Determine the (x, y) coordinate at the center of the cell enclosing the given text.  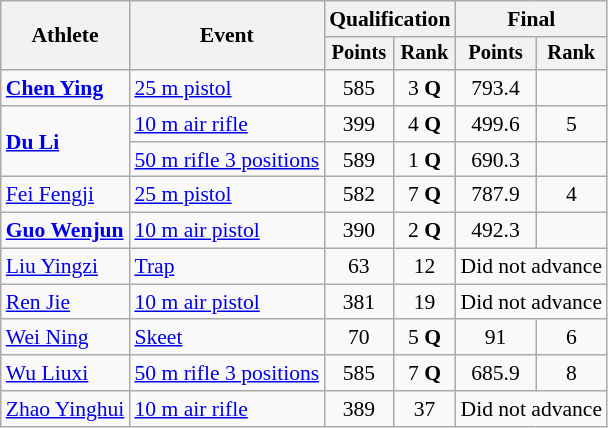
787.9 (495, 195)
381 (358, 302)
Wei Ning (66, 338)
1 Q (425, 160)
6 (572, 338)
690.3 (495, 160)
793.4 (495, 88)
499.6 (495, 124)
Qualification (390, 19)
Fei Fengji (66, 195)
Zhao Yinghui (66, 409)
63 (358, 267)
492.3 (495, 231)
5 (572, 124)
Du Li (66, 142)
4 Q (425, 124)
Ren Jie (66, 302)
91 (495, 338)
3 Q (425, 88)
685.9 (495, 373)
37 (425, 409)
589 (358, 160)
Guo Wenjun (66, 231)
19 (425, 302)
582 (358, 195)
Trap (226, 267)
Skeet (226, 338)
8 (572, 373)
Final (531, 19)
Event (226, 36)
5 Q (425, 338)
389 (358, 409)
70 (358, 338)
399 (358, 124)
390 (358, 231)
Wu Liuxi (66, 373)
Chen Ying (66, 88)
12 (425, 267)
4 (572, 195)
Athlete (66, 36)
Liu Yingzi (66, 267)
2 Q (425, 231)
